Output the (x, y) coordinate of the center of the cell containing the given text.  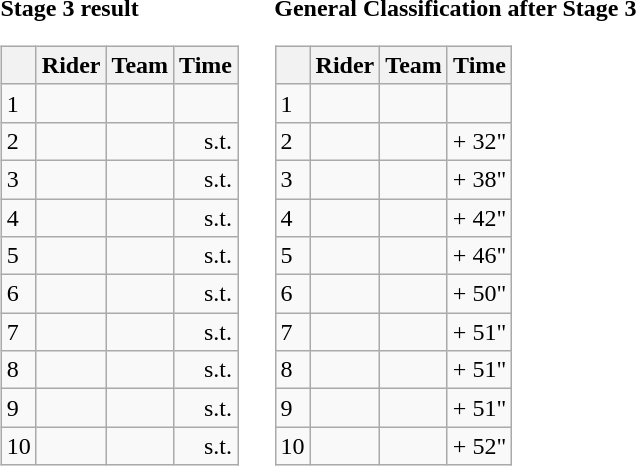
+ 46" (479, 256)
+ 32" (479, 141)
+ 52" (479, 446)
+ 42" (479, 217)
+ 38" (479, 179)
+ 50" (479, 294)
